From the cell containing the given text, extract its center point as [x, y] coordinate. 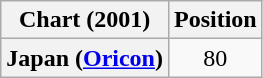
Japan (Oricon) [85, 58]
80 [215, 58]
Position [215, 20]
Chart (2001) [85, 20]
